Identify which cell holds the provided text, then report its [x, y] central coordinate. 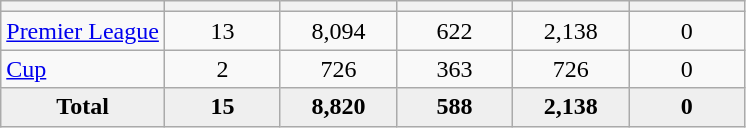
622 [455, 31]
588 [455, 107]
363 [455, 69]
8,820 [338, 107]
13 [222, 31]
Premier League [83, 31]
2 [222, 69]
Total [83, 107]
15 [222, 107]
8,094 [338, 31]
Cup [83, 69]
